Output the [X, Y] coordinate of the center of the cell containing the given text.  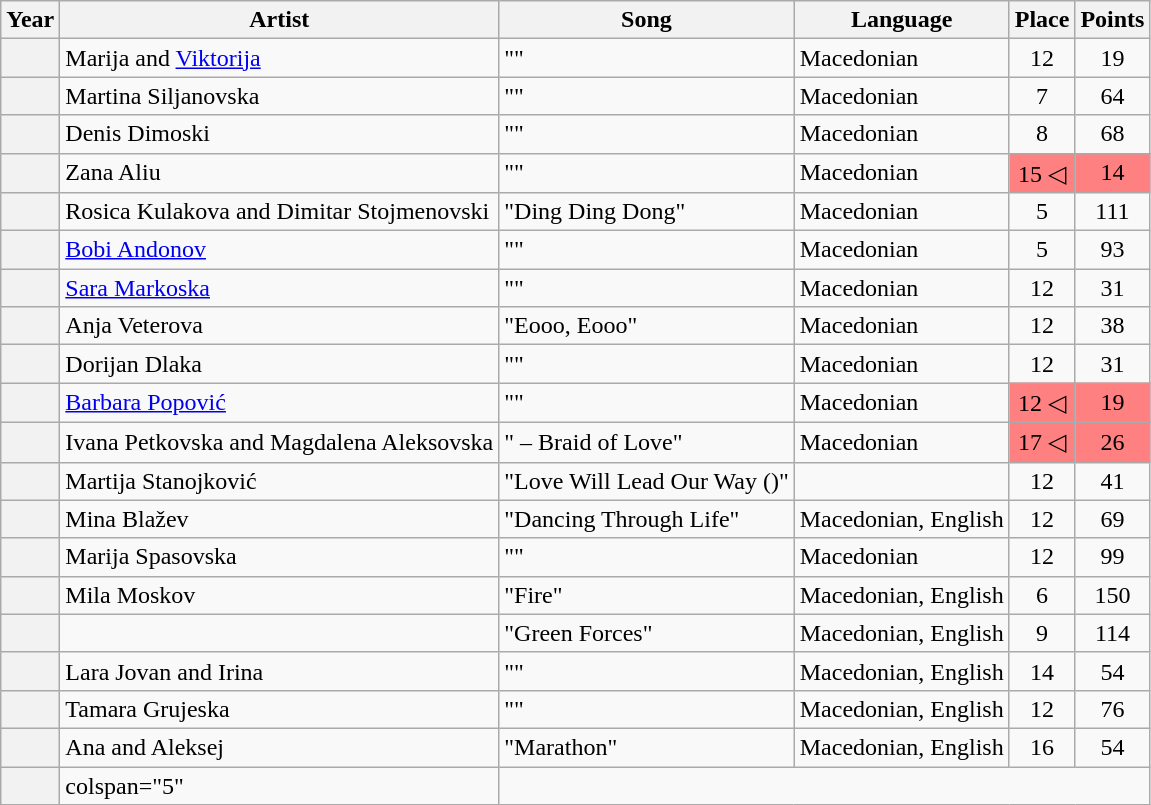
Rosica Kulakova and Dimitar Stojmenovski [280, 212]
9 [1042, 633]
Artist [280, 20]
93 [1112, 250]
41 [1112, 481]
38 [1112, 326]
Martija Stanojković [280, 481]
"Eooo, Eooo" [646, 326]
Tamara Grujeska [280, 709]
Place [1042, 20]
Zana Aliu [280, 173]
"Fire" [646, 595]
Anja Veterova [280, 326]
114 [1112, 633]
"Marathon" [646, 747]
Ivana Petkovska and Magdalena Aleksovska [280, 442]
"Green Forces" [646, 633]
Sara Markoska [280, 288]
16 [1042, 747]
Marija Spasovska [280, 557]
Denis Dimoski [280, 134]
7 [1042, 96]
"Dancing Through Life" [646, 519]
Mina Blažev [280, 519]
Year [30, 20]
26 [1112, 442]
Language [902, 20]
12 ◁ [1042, 403]
15 ◁ [1042, 173]
99 [1112, 557]
150 [1112, 595]
Martina Siljanovska [280, 96]
Barbara Popović [280, 403]
17 ◁ [1042, 442]
Bobi Andonov [280, 250]
64 [1112, 96]
Marija and Viktorija [280, 58]
69 [1112, 519]
Lara Jovan and Irina [280, 671]
" – Braid of Love" [646, 442]
8 [1042, 134]
colspan="5" [280, 785]
"Love Will Lead Our Way ()" [646, 481]
Dorijan Dlaka [280, 364]
68 [1112, 134]
Song [646, 20]
Points [1112, 20]
111 [1112, 212]
6 [1042, 595]
Mila Moskov [280, 595]
"Ding Ding Dong" [646, 212]
Ana and Aleksej [280, 747]
76 [1112, 709]
